From the cell containing the given text, extract its center point as (X, Y) coordinate. 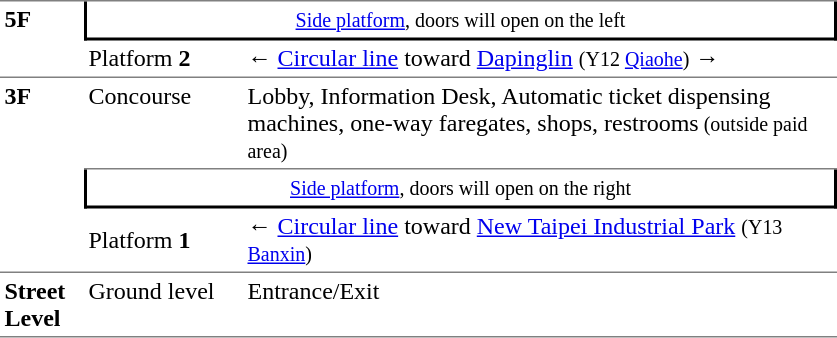
Street Level (42, 305)
← Circular line toward New Taipei Industrial Park (Y13 Banxin) (540, 240)
3F (42, 176)
Lobby, Information Desk, Automatic ticket dispensing machines, one-way faregates, shops, restrooms (outside paid area) (540, 124)
Entrance/Exit (540, 305)
5F (42, 40)
Platform 2 (164, 59)
Side platform, doors will open on the left (460, 22)
← Circular line toward Dapinglin (Y12 Qiaohe) → (540, 59)
Platform 1 (164, 240)
Concourse (164, 124)
Side platform, doors will open on the right (460, 190)
Ground level (164, 305)
